Pinpoint the cell where the given text exists, returning its (x, y) midpoint coordinate. 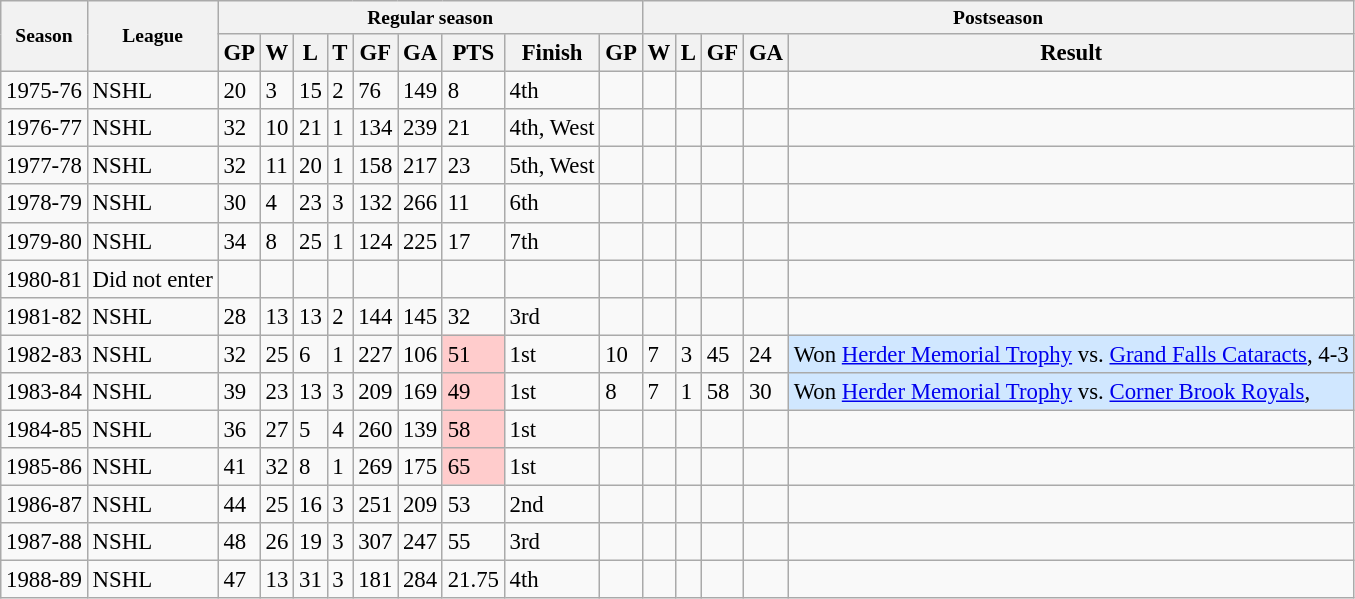
145 (420, 316)
15 (310, 91)
45 (722, 354)
1982-83 (44, 354)
1983-84 (44, 392)
34 (239, 241)
League (152, 36)
1987-88 (44, 542)
175 (420, 467)
149 (420, 91)
1978-79 (44, 204)
39 (239, 392)
227 (376, 354)
41 (239, 467)
1975-76 (44, 91)
4th, West (552, 128)
T (340, 53)
158 (376, 166)
53 (473, 504)
266 (420, 204)
1985-86 (44, 467)
7th (552, 241)
251 (376, 504)
247 (420, 542)
1986-87 (44, 504)
6th (552, 204)
44 (239, 504)
28 (239, 316)
124 (376, 241)
47 (239, 580)
106 (420, 354)
65 (473, 467)
Result (1071, 53)
239 (420, 128)
1984-85 (44, 429)
17 (473, 241)
169 (420, 392)
26 (276, 542)
Won Herder Memorial Trophy vs. Corner Brook Royals, (1071, 392)
Postseason (998, 18)
139 (420, 429)
Finish (552, 53)
5th, West (552, 166)
55 (473, 542)
181 (376, 580)
Won Herder Memorial Trophy vs. Grand Falls Cataracts, 4-3 (1071, 354)
76 (376, 91)
49 (473, 392)
36 (239, 429)
217 (420, 166)
27 (276, 429)
1979-80 (44, 241)
51 (473, 354)
2nd (552, 504)
225 (420, 241)
307 (376, 542)
Season (44, 36)
Did not enter (152, 279)
134 (376, 128)
284 (420, 580)
144 (376, 316)
PTS (473, 53)
260 (376, 429)
1981-82 (44, 316)
21.75 (473, 580)
19 (310, 542)
269 (376, 467)
48 (239, 542)
1976-77 (44, 128)
132 (376, 204)
16 (310, 504)
1977-78 (44, 166)
24 (766, 354)
1988-89 (44, 580)
5 (310, 429)
6 (310, 354)
Regular season (430, 18)
1980-81 (44, 279)
31 (310, 580)
